Output the [X, Y] coordinate of the center of the cell containing the given text.  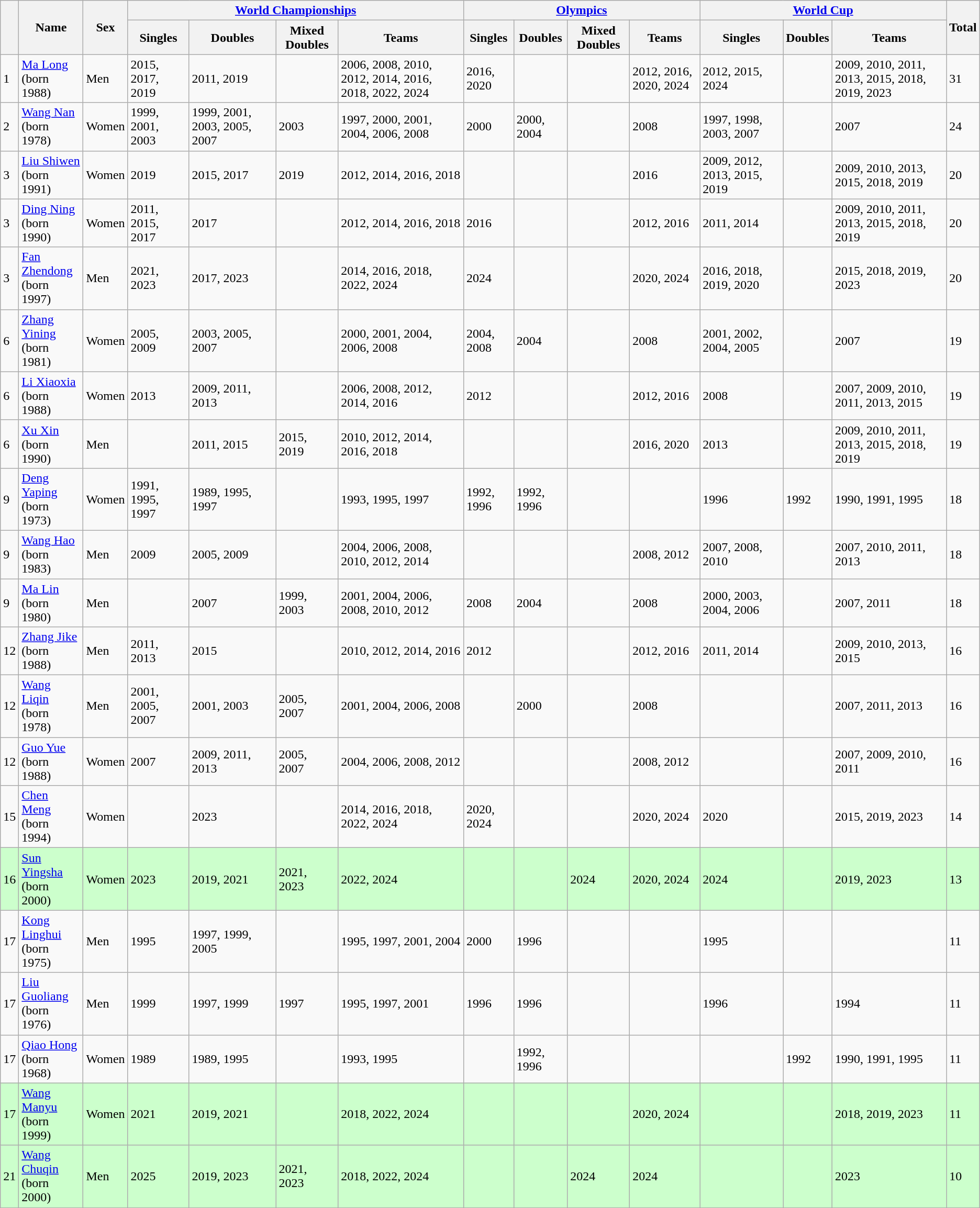
1989, 1995 [232, 1059]
2001, 2003 [232, 707]
Zhang Yining(born 1981) [51, 340]
2015 [232, 651]
1995, 1997, 2001, 2004 [401, 941]
1997 [307, 1004]
1995, 1997, 2001 [401, 1004]
Liu Shiwen(born 1991) [51, 175]
Wang Liqin(born 1978) [51, 707]
Wang Chuqin(born 2000) [51, 1177]
2007, 2011, 2013 [889, 707]
World Cup [823, 10]
2000, 2003, 2004, 2006 [741, 603]
1993, 1995 [401, 1059]
Name [51, 27]
Qiao Hong(born 1968) [51, 1059]
Liu Guoliang(born 1976) [51, 1004]
Ma Long(born 1988) [51, 79]
2007, 2009, 2010, 2011, 2013, 2015 [889, 396]
2004, 2006, 2008, 2010, 2012, 2014 [401, 554]
2010, 2012, 2014, 2016, 2018 [401, 444]
Olympics [581, 10]
Guo Yue(born 1988) [51, 762]
2004, 2008 [488, 340]
1997, 1998, 2003, 2007 [741, 127]
2015, 2019, 2023 [889, 816]
Fan Zhendong(born 1997) [51, 278]
Sun Yingsha(born 2000) [51, 879]
1999, 2003 [307, 603]
2011, 2013 [158, 651]
24 [963, 127]
Wang Manyu(born 1999) [51, 1114]
Xu Xin(born 1990) [51, 444]
1997, 1999, 2005 [232, 941]
2003, 2005, 2007 [232, 340]
2011, 2015, 2017 [158, 223]
2007, 2008, 2010 [741, 554]
31 [963, 79]
Chen Meng(born 1994) [51, 816]
2015, 2018, 2019, 2023 [889, 278]
2006, 2008, 2012, 2014, 2016 [401, 396]
2011, 2019 [232, 79]
2001, 2004, 2006, 2008, 2010, 2012 [401, 603]
2007, 2010, 2011, 2013 [889, 554]
1989, 1995, 1997 [232, 499]
14 [963, 816]
Sex [106, 27]
2007, 2009, 2010, 2011 [889, 762]
2012, 2015, 2024 [741, 79]
1994 [889, 1004]
Li Xiaoxia(born 1988) [51, 396]
2010, 2012, 2014, 2016 [401, 651]
1991, 1995, 1997 [158, 499]
World Championships [295, 10]
Zhang Jike(born 1988) [51, 651]
2016, 2018, 2019, 2020 [741, 278]
1999, 2001, 2003 [158, 127]
2022, 2024 [401, 879]
1 [9, 79]
10 [963, 1177]
2025 [158, 1177]
Ding Ning(born 1990) [51, 223]
Kong Linghui(born 1975) [51, 941]
1999, 2001, 2003, 2005, 2007 [232, 127]
2 [9, 127]
Total [963, 27]
2017 [232, 223]
2001, 2004, 2006, 2008 [401, 707]
1997, 2000, 2001, 2004, 2006, 2008 [401, 127]
15 [9, 816]
21 [9, 1177]
2006, 2008, 2010, 2012, 2014, 2016, 2018, 2022, 2024 [401, 79]
Wang Hao(born 1983) [51, 554]
13 [963, 879]
2003 [307, 127]
2018, 2019, 2023 [889, 1114]
1999 [158, 1004]
1997, 1999 [232, 1004]
2015, 2019 [307, 444]
2009, 2012, 2013, 2015, 2019 [741, 175]
2004, 2006, 2008, 2012 [401, 762]
2009, 2010, 2013, 2015 [889, 651]
2015, 2017, 2019 [158, 79]
2001, 2002, 2004, 2005 [741, 340]
Wang Nan(born 1978) [51, 127]
2012, 2016, 2020, 2024 [665, 79]
2009 [158, 554]
2009, 2010, 2013, 2015, 2018, 2019 [889, 175]
2000, 2001, 2004, 2006, 2008 [401, 340]
Ma Lin(born 1980) [51, 603]
2000, 2004 [540, 127]
Deng Yaping(born 1973) [51, 499]
2007, 2011 [889, 603]
1989 [158, 1059]
2015, 2017 [232, 175]
2009, 2010, 2011, 2013, 2015, 2018, 2019, 2023 [889, 79]
2017, 2023 [232, 278]
2011, 2015 [232, 444]
1993, 1995, 1997 [401, 499]
2021 [158, 1114]
2020 [741, 816]
2001, 2005, 2007 [158, 707]
